From the cell containing the given text, extract its center point as [X, Y] coordinate. 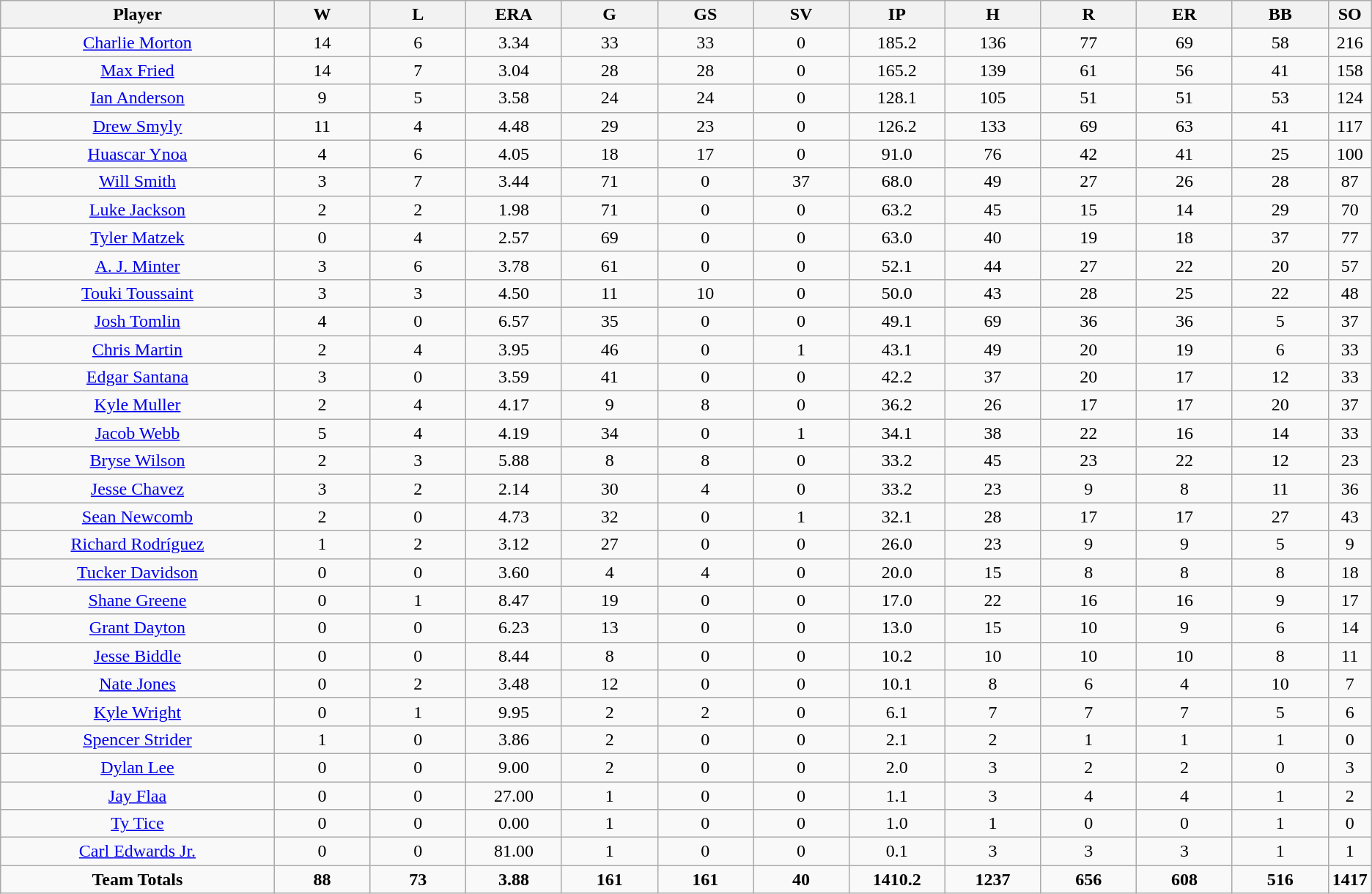
Huascar Ynoa [138, 154]
105 [992, 98]
6.1 [897, 712]
Kyle Wright [138, 712]
656 [1089, 879]
3.78 [514, 265]
17.0 [897, 600]
128.1 [897, 98]
53 [1280, 98]
9.00 [514, 767]
185.2 [897, 43]
W [322, 15]
34 [610, 433]
Ty Tice [138, 824]
34.1 [897, 433]
0.1 [897, 851]
Luke Jackson [138, 210]
158 [1350, 70]
3.04 [514, 70]
608 [1184, 879]
IP [897, 15]
L [418, 15]
73 [418, 879]
126.2 [897, 126]
5.88 [514, 461]
3.86 [514, 739]
88 [322, 879]
Will Smith [138, 182]
GS [705, 15]
1.0 [897, 824]
Carl Edwards Jr. [138, 851]
2.1 [897, 739]
Grant Dayton [138, 628]
ERA [514, 15]
SV [802, 15]
3.88 [514, 879]
30 [610, 489]
10.1 [897, 684]
27.00 [514, 795]
57 [1350, 265]
Bryse Wilson [138, 461]
Jesse Chavez [138, 489]
Max Fried [138, 70]
ER [1184, 15]
Tyler Matzek [138, 237]
A. J. Minter [138, 265]
38 [992, 433]
3.12 [514, 544]
1237 [992, 879]
4.19 [514, 433]
4.05 [514, 154]
216 [1350, 43]
13 [610, 628]
2.57 [514, 237]
6.23 [514, 628]
1417 [1350, 879]
Jesse Biddle [138, 656]
Josh Tomlin [138, 321]
87 [1350, 182]
1.98 [514, 210]
H [992, 15]
63.2 [897, 210]
G [610, 15]
100 [1350, 154]
56 [1184, 70]
91.0 [897, 154]
36.2 [897, 405]
R [1089, 15]
26.0 [897, 544]
133 [992, 126]
81.00 [514, 851]
42.2 [897, 377]
Drew Smyly [138, 126]
2.14 [514, 489]
3.95 [514, 350]
8.44 [514, 656]
9.95 [514, 712]
Team Totals [138, 879]
Sean Newcomb [138, 517]
Spencer Strider [138, 739]
76 [992, 154]
35 [610, 321]
Charlie Morton [138, 43]
49.1 [897, 321]
48 [1350, 293]
3.58 [514, 98]
SO [1350, 15]
4.50 [514, 293]
8.47 [514, 600]
BB [1280, 15]
165.2 [897, 70]
3.44 [514, 182]
Tucker Davidson [138, 572]
3.59 [514, 377]
516 [1280, 879]
Jay Flaa [138, 795]
63.0 [897, 237]
Richard Rodríguez [138, 544]
Jacob Webb [138, 433]
Touki Toussaint [138, 293]
43.1 [897, 350]
0.00 [514, 824]
70 [1350, 210]
32 [610, 517]
50.0 [897, 293]
6.57 [514, 321]
42 [1089, 154]
4.17 [514, 405]
13.0 [897, 628]
Ian Anderson [138, 98]
20.0 [897, 572]
Nate Jones [138, 684]
Edgar Santana [138, 377]
Kyle Muller [138, 405]
Player [138, 15]
3.60 [514, 572]
44 [992, 265]
3.34 [514, 43]
139 [992, 70]
Chris Martin [138, 350]
32.1 [897, 517]
136 [992, 43]
3.48 [514, 684]
124 [1350, 98]
63 [1184, 126]
117 [1350, 126]
1410.2 [897, 879]
1.1 [897, 795]
10.2 [897, 656]
Dylan Lee [138, 767]
68.0 [897, 182]
58 [1280, 43]
4.48 [514, 126]
46 [610, 350]
2.0 [897, 767]
4.73 [514, 517]
52.1 [897, 265]
Shane Greene [138, 600]
